For the text-containing cell, return its midpoint in [x, y] coordinate format. 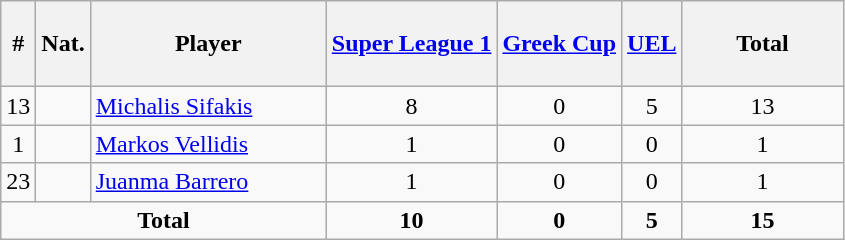
15 [762, 220]
Nat. [63, 44]
8 [412, 106]
10 [412, 220]
23 [18, 182]
Super League 1 [412, 44]
Player [208, 44]
# [18, 44]
Juanma Barrero [208, 182]
Greek Cup [560, 44]
UEL [652, 44]
Michalis Sifakis [208, 106]
Markos Vellidis [208, 144]
